Scan for the cell matching the given text and deliver its (x, y) coordinate at center. 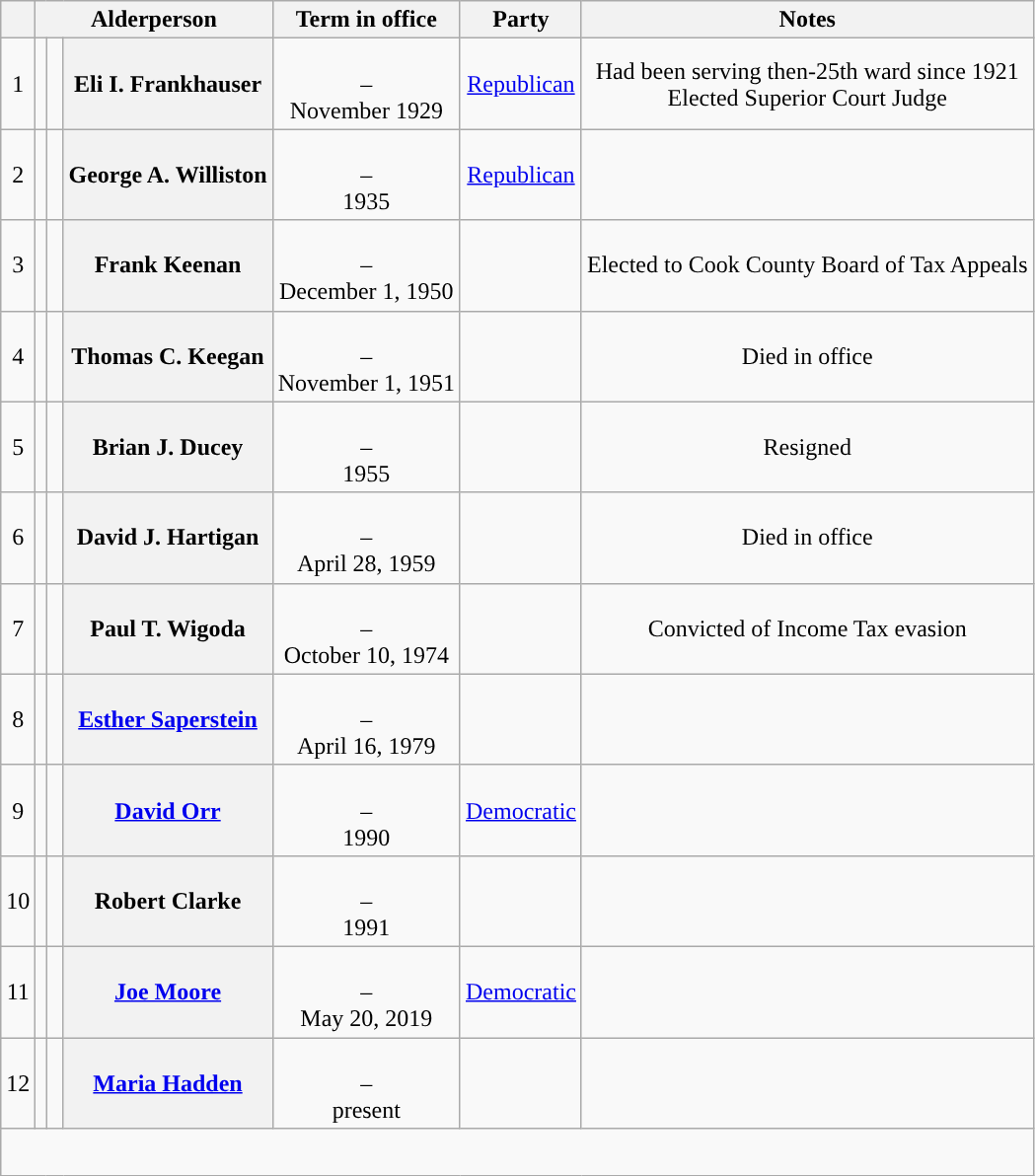
–October 10, 1974 (366, 628)
Party (521, 20)
–November 1929 (366, 84)
David J. Hartigan (168, 538)
Had been serving then-25th ward since 1921 Elected Superior Court Judge (807, 84)
7 (18, 628)
–1991 (366, 901)
Frank Keenan (168, 265)
Resigned (807, 447)
Esther Saperstein (168, 719)
Robert Clarke (168, 901)
6 (18, 538)
2 (18, 175)
Notes (807, 20)
12 (18, 1083)
11 (18, 992)
4 (18, 356)
–April 16, 1979 (366, 719)
Brian J. Ducey (168, 447)
–December 1, 1950 (366, 265)
–1935 (366, 175)
5 (18, 447)
Term in office (366, 20)
–April 28, 1959 (366, 538)
–1990 (366, 810)
Paul T. Wigoda (168, 628)
10 (18, 901)
–November 1, 1951 (366, 356)
Maria Hadden (168, 1083)
–May 20, 2019 (366, 992)
Joe Moore (168, 992)
9 (18, 810)
Alderperson (154, 20)
Eli I. Frankhauser (168, 84)
1 (18, 84)
Convicted of Income Tax evasion (807, 628)
–1955 (366, 447)
8 (18, 719)
Elected to Cook County Board of Tax Appeals (807, 265)
–present (366, 1083)
David Orr (168, 810)
George A. Williston (168, 175)
Thomas C. Keegan (168, 356)
3 (18, 265)
